Extract the [X, Y] coordinate from the center of the cell holding the provided text.  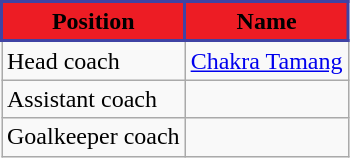
Goalkeeper coach [94, 137]
Assistant coach [94, 99]
Chakra Tamang [266, 60]
Name [266, 22]
Position [94, 22]
Head coach [94, 60]
